Find where the given text appears and provide that cell's center as (x, y) coordinate. 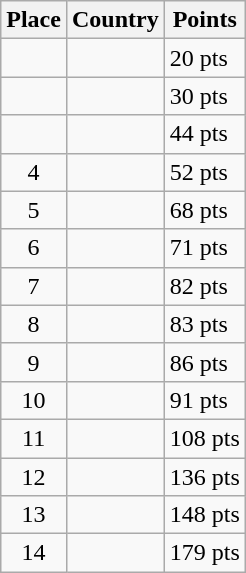
Place (34, 20)
68 pts (204, 210)
11 (34, 438)
10 (34, 400)
13 (34, 515)
108 pts (204, 438)
71 pts (204, 248)
136 pts (204, 477)
12 (34, 477)
14 (34, 553)
8 (34, 324)
179 pts (204, 553)
6 (34, 248)
86 pts (204, 362)
4 (34, 172)
9 (34, 362)
44 pts (204, 134)
148 pts (204, 515)
Points (204, 20)
52 pts (204, 172)
5 (34, 210)
83 pts (204, 324)
91 pts (204, 400)
Country (115, 20)
20 pts (204, 58)
7 (34, 286)
30 pts (204, 96)
82 pts (204, 286)
